Scan for the cell matching the given text and deliver its [X, Y] coordinate at center. 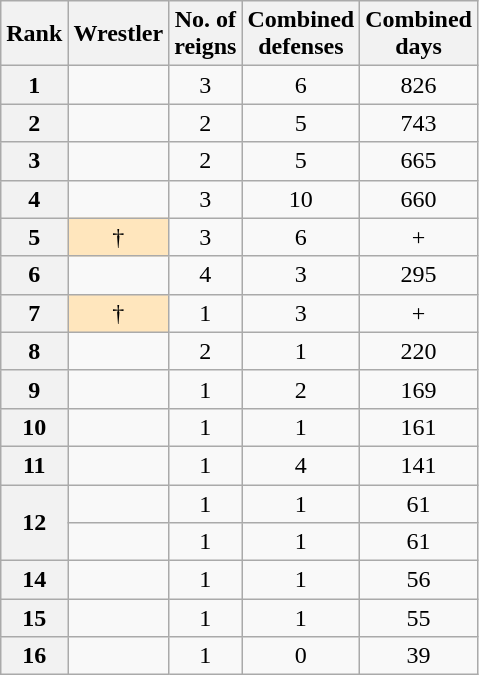
Combineddefenses [301, 34]
55 [419, 618]
No. ofreigns [206, 34]
295 [419, 275]
Combineddays [419, 34]
8 [34, 351]
Wrestler [118, 34]
15 [34, 618]
39 [419, 656]
9 [34, 389]
7 [34, 313]
14 [34, 580]
56 [419, 580]
660 [419, 199]
220 [419, 351]
11 [34, 465]
12 [34, 522]
0 [301, 656]
141 [419, 465]
Rank [34, 34]
169 [419, 389]
665 [419, 161]
743 [419, 123]
161 [419, 427]
826 [419, 85]
16 [34, 656]
